Find where the given text appears and provide that cell's center as (x, y) coordinate. 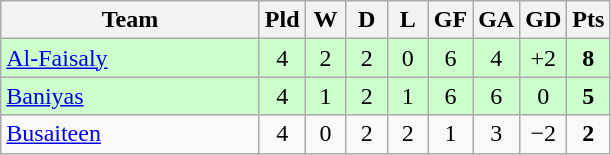
W (326, 20)
Busaiteen (130, 134)
GD (544, 20)
+2 (544, 58)
−2 (544, 134)
L (408, 20)
GA (496, 20)
Al-Faisaly (130, 58)
D (366, 20)
5 (588, 96)
Pld (282, 20)
3 (496, 134)
8 (588, 58)
Pts (588, 20)
Team (130, 20)
GF (450, 20)
Baniyas (130, 96)
